Detect which cell encompasses the target text, then output its [x, y] center coordinate. 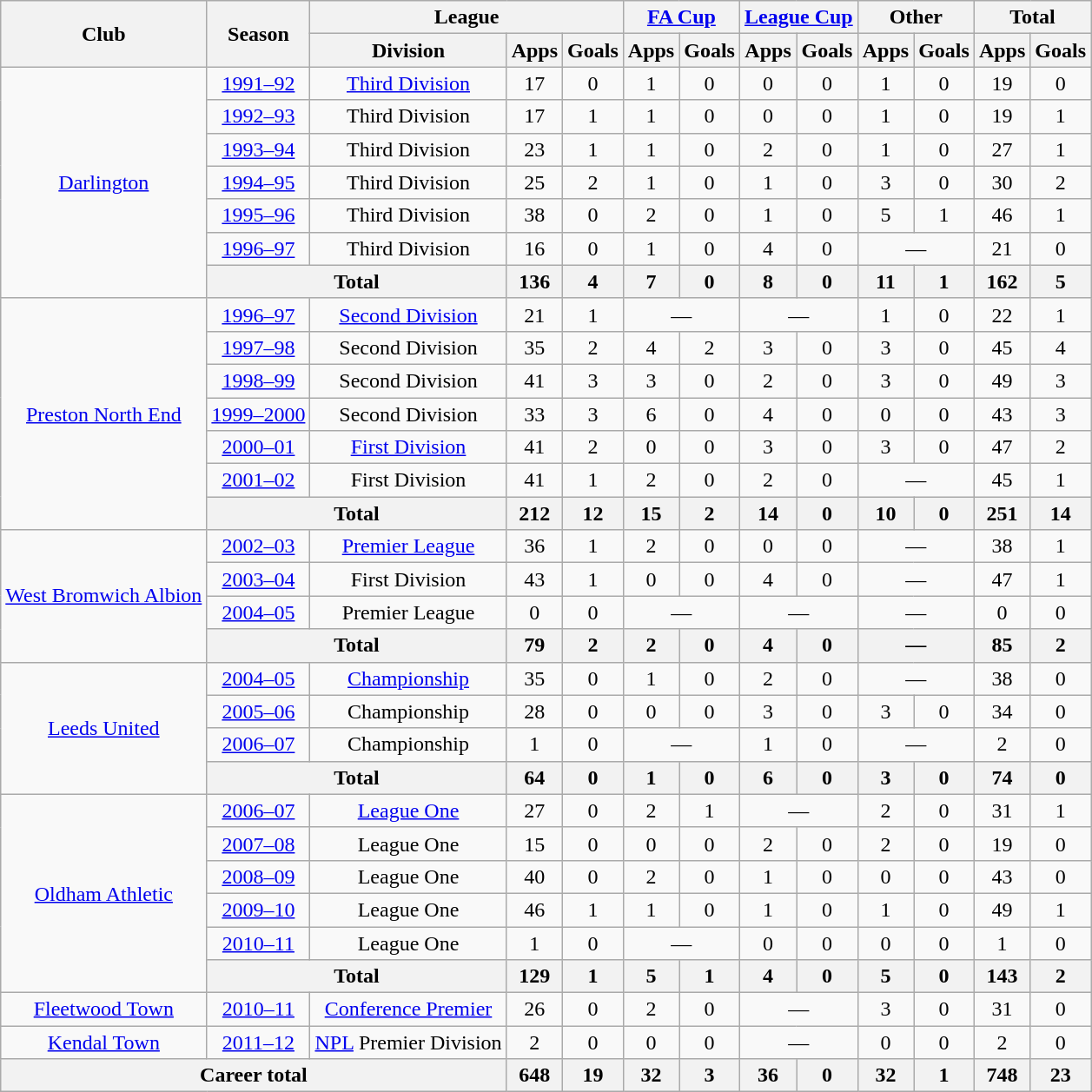
85 [1002, 645]
2008–09 [259, 877]
Leeds United [104, 728]
11 [885, 281]
212 [534, 513]
Fleetwood Town [104, 1009]
12 [593, 513]
74 [1002, 778]
1993–94 [259, 149]
FA Cup [681, 17]
NPL Premier Division [408, 1042]
33 [534, 414]
28 [534, 711]
748 [1002, 1075]
Kendal Town [104, 1042]
Club [104, 34]
West Bromwich Albion [104, 596]
251 [1002, 513]
2007–08 [259, 844]
2002–03 [259, 546]
34 [1002, 711]
Career total [254, 1075]
79 [534, 645]
1991–92 [259, 83]
Conference Premier [408, 1009]
Preston North End [104, 414]
1997–98 [259, 347]
16 [534, 248]
40 [534, 877]
25 [534, 182]
2005–06 [259, 711]
1999–2000 [259, 414]
2003–04 [259, 579]
Other [916, 17]
1994–95 [259, 182]
8 [768, 281]
10 [885, 513]
30 [1002, 182]
Oldham Athletic [104, 893]
1992–93 [259, 116]
64 [534, 778]
7 [651, 281]
22 [1002, 314]
2000–01 [259, 447]
League [467, 17]
26 [534, 1009]
2001–02 [259, 480]
648 [534, 1075]
2009–10 [259, 910]
League Cup [798, 17]
1995–96 [259, 215]
162 [1002, 281]
Season [259, 34]
2011–12 [259, 1042]
129 [534, 976]
1998–99 [259, 381]
Darlington [104, 182]
136 [534, 281]
Division [408, 50]
143 [1002, 976]
